Provide the (X, Y) coordinate of the cell's center where the given text is located.  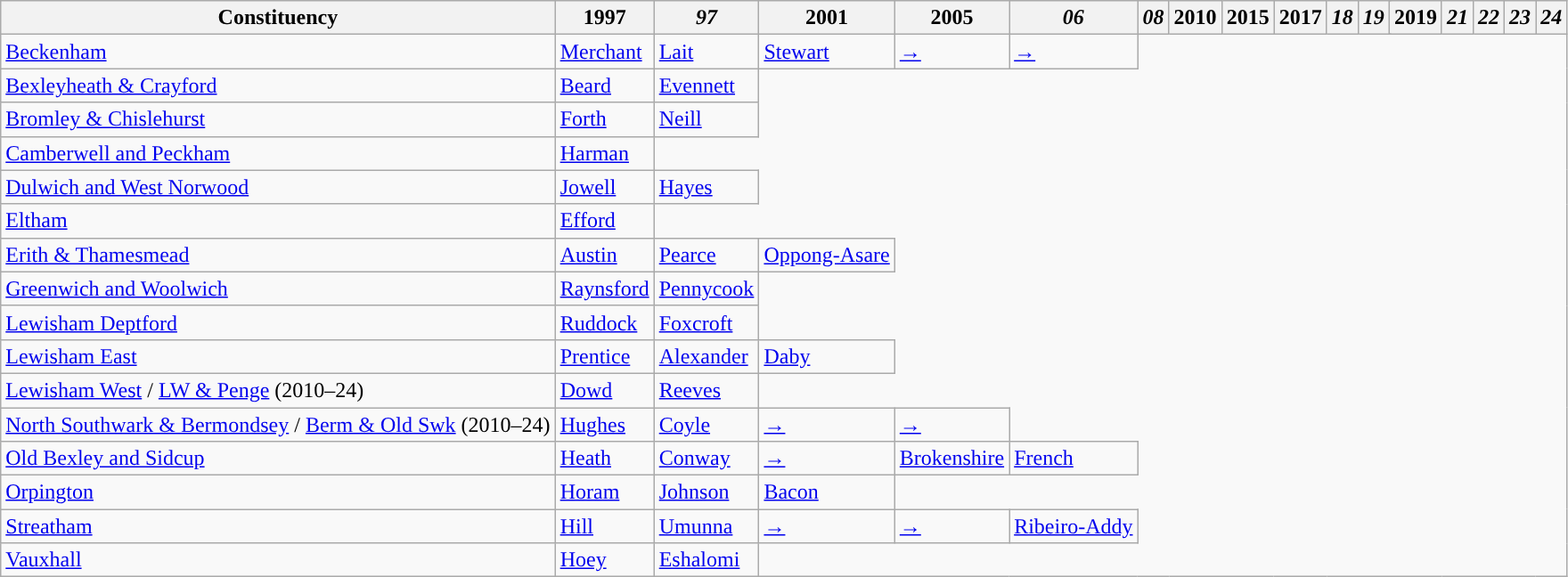
2015 (1247, 18)
Eshalomi (706, 560)
Harman (604, 153)
2010 (1196, 18)
Conway (706, 459)
24 (1552, 18)
North Southwark & Bermondsey / Berm & Old Swk (2010–24) (278, 425)
Beard (604, 85)
Eltham (278, 221)
Vauxhall (278, 560)
19 (1374, 18)
Lewisham East (278, 356)
Lewisham Deptford (278, 322)
Neill (706, 119)
Bacon (827, 492)
Horam (604, 492)
Dowd (604, 390)
21 (1458, 18)
Lait (706, 52)
Raynsford (604, 288)
Pearce (706, 255)
Coyle (706, 425)
Umunna (706, 526)
23 (1520, 18)
Alexander (706, 356)
Erith & Thamesmead (278, 255)
Heath (604, 459)
Daby (827, 356)
Hill (604, 526)
Ruddock (604, 322)
Johnson (706, 492)
Stewart (827, 52)
Reeves (706, 390)
Hayes (706, 187)
Streatham (278, 526)
French (1074, 459)
Merchant (604, 52)
Ribeiro-Addy (1074, 526)
Pennycook (706, 288)
22 (1490, 18)
Evennett (706, 85)
97 (706, 18)
Dulwich and West Norwood (278, 187)
2019 (1415, 18)
Oppong-Asare (827, 255)
Beckenham (278, 52)
Bromley & Chislehurst (278, 119)
Bexleyheath & Crayford (278, 85)
Efford (604, 221)
06 (1074, 18)
Foxcroft (706, 322)
2001 (827, 18)
Old Bexley and Sidcup (278, 459)
2017 (1301, 18)
1997 (604, 18)
Hughes (604, 425)
Brokenshire (951, 459)
2005 (951, 18)
Camberwell and Peckham (278, 153)
Constituency (278, 18)
Forth (604, 119)
Hoey (604, 560)
Austin (604, 255)
Prentice (604, 356)
Jowell (604, 187)
18 (1342, 18)
Lewisham West / LW & Penge (2010–24) (278, 390)
Greenwich and Woolwich (278, 288)
08 (1153, 18)
Orpington (278, 492)
